Determine the (x, y) coordinate at the center of the cell enclosing the given text.  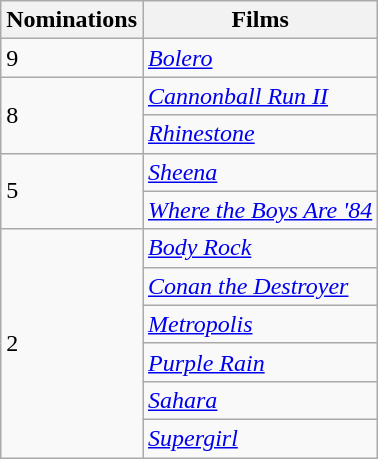
Supergirl (260, 438)
8 (72, 115)
Where the Boys Are '84 (260, 210)
Bolero (260, 58)
Purple Rain (260, 362)
Body Rock (260, 248)
Metropolis (260, 324)
Nominations (72, 20)
Conan the Destroyer (260, 286)
9 (72, 58)
Cannonball Run II (260, 96)
Sheena (260, 172)
2 (72, 343)
Sahara (260, 400)
5 (72, 191)
Films (260, 20)
Rhinestone (260, 134)
